Determine the (X, Y) coordinate at the center of the cell enclosing the given text.  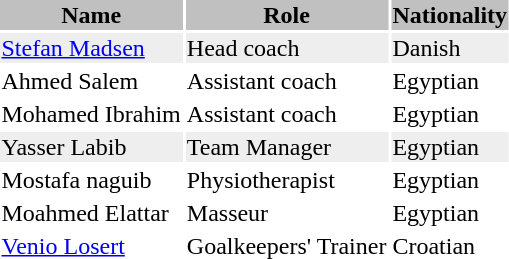
Stefan Madsen (91, 48)
Danish (450, 48)
Mohamed Ibrahim (91, 114)
Role (286, 15)
Mostafa naguib (91, 180)
Team Manager (286, 147)
Physiotherapist (286, 180)
Nationality (450, 15)
Ahmed Salem (91, 81)
Moahmed Elattar (91, 213)
Name (91, 15)
Head coach (286, 48)
Masseur (286, 213)
Yasser Labib (91, 147)
